Locate the cell with the specified text and output its (X, Y) center coordinate. 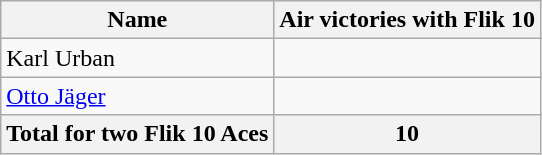
Total for two Flik 10 Aces (138, 134)
10 (408, 134)
Karl Urban (138, 58)
Air victories with Flik 10 (408, 20)
Name (138, 20)
Otto Jäger (138, 96)
